Return [X, Y] of the center of cell containing provided text 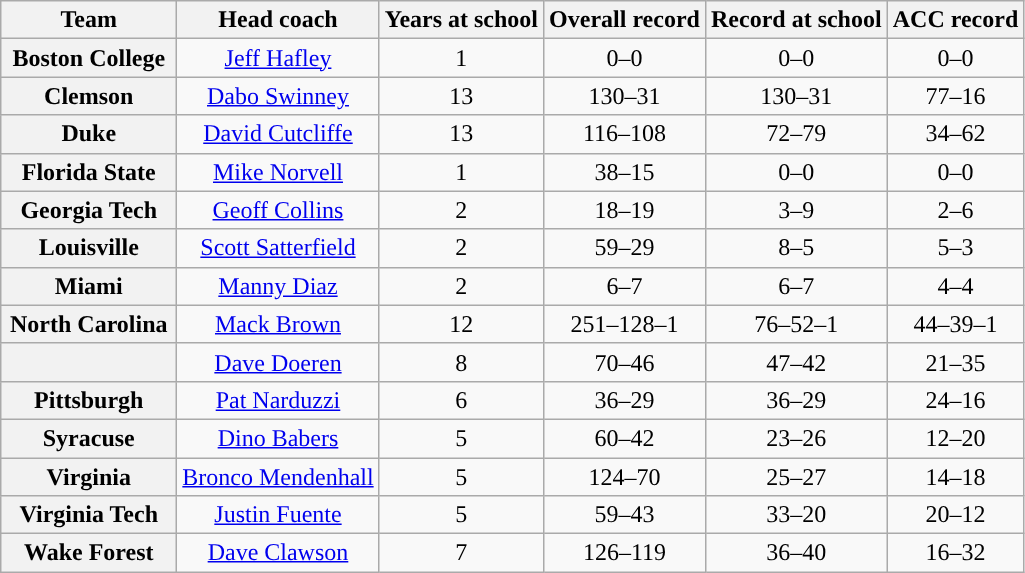
25–27 [796, 477]
Boston College [89, 58]
6 [461, 400]
Florida State [89, 172]
2–6 [956, 210]
Dave Doeren [278, 362]
23–26 [796, 438]
60–42 [625, 438]
3–9 [796, 210]
36–40 [796, 553]
Dino Babers [278, 438]
44–39–1 [956, 324]
Head coach [278, 20]
124–70 [625, 477]
Manny Diaz [278, 286]
Jeff Hafley [278, 58]
Pittsburgh [89, 400]
Louisville [89, 248]
Geoff Collins [278, 210]
70–46 [625, 362]
126–119 [625, 553]
7 [461, 553]
76–52–1 [796, 324]
59–29 [625, 248]
Record at school [796, 20]
Team [89, 20]
Mack Brown [278, 324]
8 [461, 362]
20–12 [956, 515]
116–108 [625, 134]
59–43 [625, 515]
34–62 [956, 134]
Georgia Tech [89, 210]
8–5 [796, 248]
77–16 [956, 96]
Years at school [461, 20]
33–20 [796, 515]
Syracuse [89, 438]
North Carolina [89, 324]
Scott Satterfield [278, 248]
Duke [89, 134]
Miami [89, 286]
251–128–1 [625, 324]
Clemson [89, 96]
21–35 [956, 362]
18–19 [625, 210]
Dabo Swinney [278, 96]
24–16 [956, 400]
Bronco Mendenhall [278, 477]
Virginia Tech [89, 515]
Pat Narduzzi [278, 400]
16–32 [956, 553]
12 [461, 324]
ACC record [956, 20]
Virginia [89, 477]
14–18 [956, 477]
Overall record [625, 20]
4–4 [956, 286]
5–3 [956, 248]
Justin Fuente [278, 515]
12–20 [956, 438]
38–15 [625, 172]
Dave Clawson [278, 553]
47–42 [796, 362]
72–79 [796, 134]
David Cutcliffe [278, 134]
Wake Forest [89, 553]
Mike Norvell [278, 172]
